Detect which cell encompasses the target text, then output its [X, Y] center coordinate. 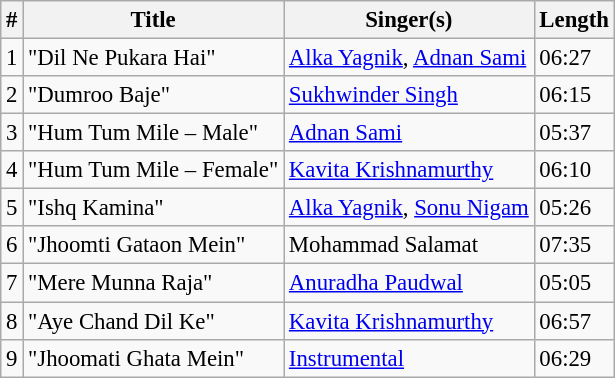
3 [12, 133]
4 [12, 170]
"Hum Tum Mile – Male" [154, 133]
"Hum Tum Mile – Female" [154, 170]
Alka Yagnik, Sonu Nigam [409, 208]
8 [12, 321]
Length [574, 20]
07:35 [574, 245]
"Jhoomati Ghata Mein" [154, 358]
05:05 [574, 283]
05:37 [574, 133]
Sukhwinder Singh [409, 95]
06:57 [574, 321]
"Mere Munna Raja" [154, 283]
1 [12, 58]
"Jhoomti Gataon Mein" [154, 245]
"Dil Ne Pukara Hai" [154, 58]
Adnan Sami [409, 133]
Singer(s) [409, 20]
9 [12, 358]
05:26 [574, 208]
"Aye Chand Dil Ke" [154, 321]
7 [12, 283]
Title [154, 20]
# [12, 20]
6 [12, 245]
06:27 [574, 58]
"Ishq Kamina" [154, 208]
06:15 [574, 95]
2 [12, 95]
06:10 [574, 170]
Mohammad Salamat [409, 245]
"Dumroo Baje" [154, 95]
06:29 [574, 358]
Alka Yagnik, Adnan Sami [409, 58]
Anuradha Paudwal [409, 283]
5 [12, 208]
Instrumental [409, 358]
